Output the (X, Y) coordinate of the center of the cell containing the given text.  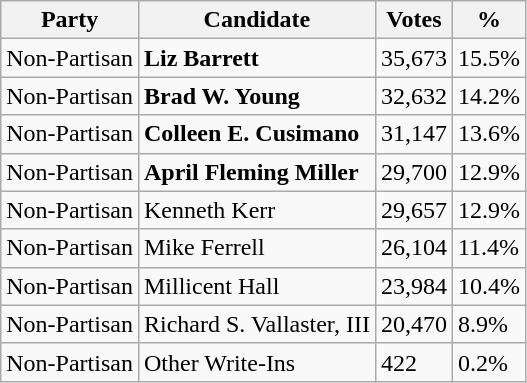
Candidate (256, 20)
10.4% (488, 286)
% (488, 20)
14.2% (488, 96)
35,673 (414, 58)
Liz Barrett (256, 58)
Mike Ferrell (256, 248)
0.2% (488, 362)
422 (414, 362)
15.5% (488, 58)
20,470 (414, 324)
13.6% (488, 134)
23,984 (414, 286)
31,147 (414, 134)
8.9% (488, 324)
Votes (414, 20)
Colleen E. Cusimano (256, 134)
11.4% (488, 248)
Millicent Hall (256, 286)
32,632 (414, 96)
26,104 (414, 248)
Other Write-Ins (256, 362)
Party (70, 20)
Brad W. Young (256, 96)
Richard S. Vallaster, III (256, 324)
Kenneth Kerr (256, 210)
29,657 (414, 210)
29,700 (414, 172)
April Fleming Miller (256, 172)
